Extract the [X, Y] coordinate from the center of the cell holding the provided text.  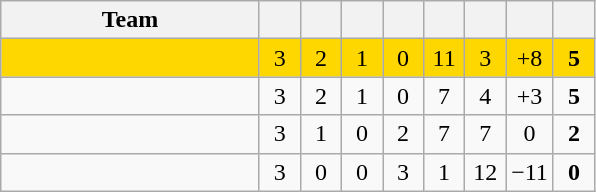
+8 [530, 58]
+3 [530, 96]
12 [486, 172]
−11 [530, 172]
4 [486, 96]
11 [444, 58]
Team [130, 20]
